Capture the cell that displays the provided text and extract its [x, y] central coordinate. 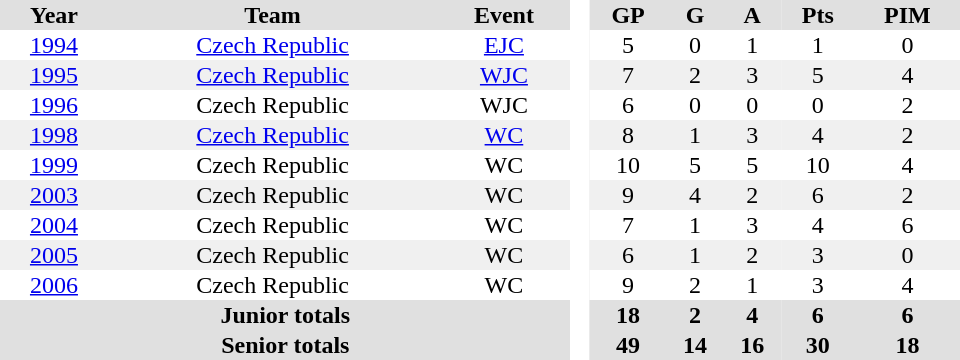
G [694, 15]
2004 [54, 225]
1999 [54, 165]
49 [628, 345]
Pts [818, 15]
2006 [54, 285]
Year [54, 15]
Junior totals [286, 315]
1995 [54, 75]
GP [628, 15]
16 [752, 345]
1996 [54, 105]
EJC [504, 45]
1998 [54, 135]
14 [694, 345]
30 [818, 345]
Team [272, 15]
A [752, 15]
Senior totals [286, 345]
PIM [908, 15]
2005 [54, 255]
8 [628, 135]
1994 [54, 45]
2003 [54, 195]
Event [504, 15]
